From the cell containing the given text, extract its center point as [x, y] coordinate. 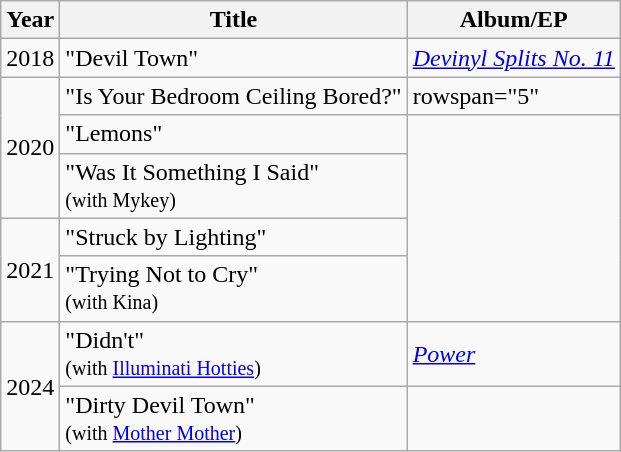
"Trying Not to Cry"(with Kina) [234, 288]
"Is Your Bedroom Ceiling Bored?" [234, 96]
"Dirty Devil Town"(with Mother Mother) [234, 418]
Title [234, 20]
2020 [30, 148]
"Struck by Lighting" [234, 237]
"Devil Town" [234, 58]
Album/EP [514, 20]
2018 [30, 58]
Devinyl Splits No. 11 [514, 58]
rowspan="5" [514, 96]
Power [514, 354]
Year [30, 20]
2024 [30, 386]
"Was It Something I Said"(with Mykey) [234, 186]
"Lemons" [234, 134]
2021 [30, 270]
"Didn't"(with Illuminati Hotties) [234, 354]
